Scan for the cell matching the given text and deliver its [x, y] coordinate at center. 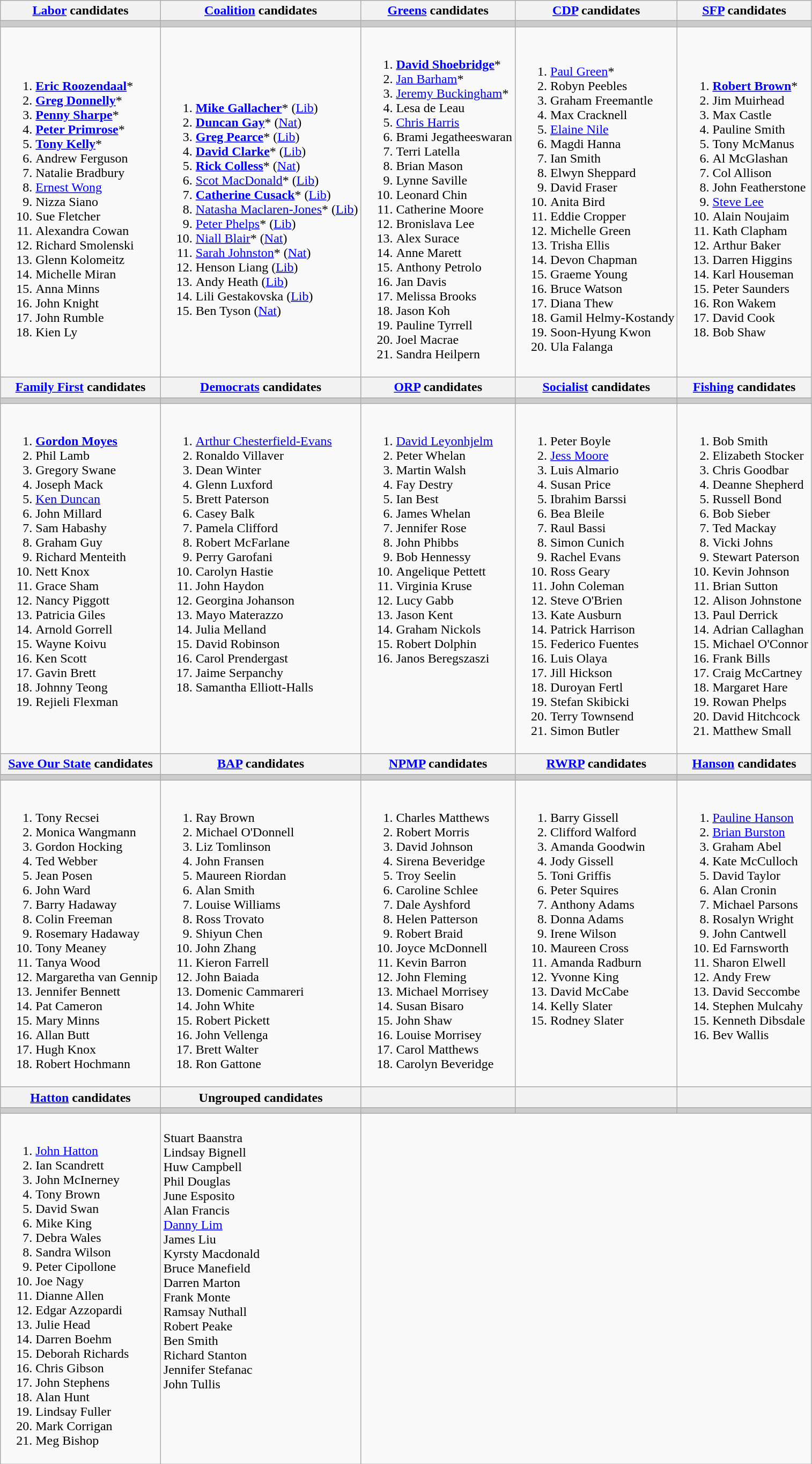
Democrats candidates [261, 387]
BAP candidates [261, 764]
CDP candidates [596, 11]
Save Our State candidates [80, 764]
Socialist candidates [596, 387]
Ungrouped candidates [261, 1097]
Family First candidates [80, 387]
ORP candidates [438, 387]
SFP candidates [744, 11]
Coalition candidates [261, 11]
Hanson candidates [744, 764]
Fishing candidates [744, 387]
Labor candidates [80, 11]
NPMP candidates [438, 764]
Greens candidates [438, 11]
RWRP candidates [596, 764]
Hatton candidates [80, 1097]
